Scan for the cell matching the given text and deliver its [X, Y] coordinate at center. 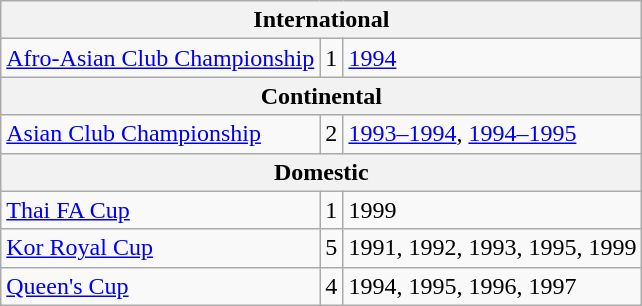
Thai FA Cup [160, 210]
2 [332, 134]
Domestic [322, 172]
4 [332, 286]
Continental [322, 96]
1994 [492, 58]
Queen's Cup [160, 286]
International [322, 20]
1994, 1995, 1996, 1997 [492, 286]
1993–1994, 1994–1995 [492, 134]
1991, 1992, 1993, 1995, 1999 [492, 248]
5 [332, 248]
1999 [492, 210]
Asian Club Championship [160, 134]
Kor Royal Cup [160, 248]
Afro-Asian Club Championship [160, 58]
